Output the (X, Y) coordinate of the center of the cell containing the given text.  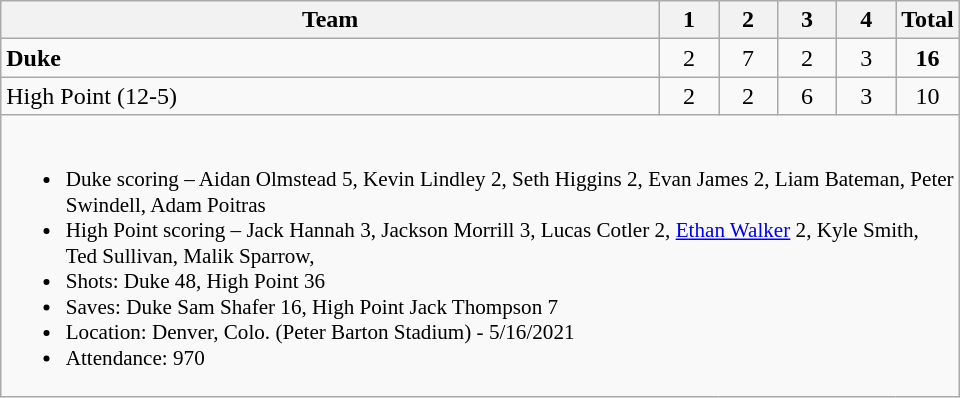
6 (808, 96)
7 (748, 58)
16 (928, 58)
4 (866, 20)
High Point (12-5) (330, 96)
Duke (330, 58)
Total (928, 20)
1 (688, 20)
10 (928, 96)
Team (330, 20)
